Find where the given text appears and provide that cell's center as (x, y) coordinate. 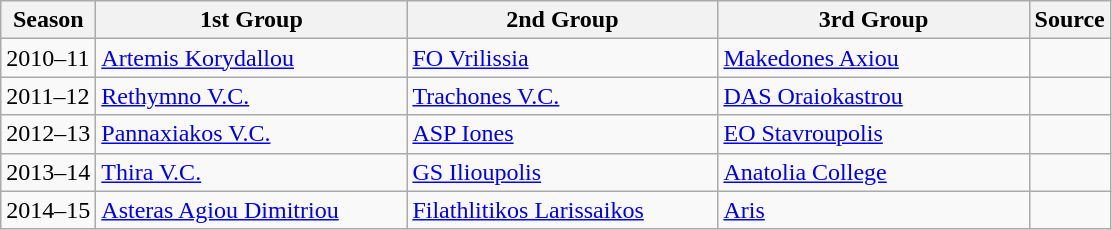
Source (1070, 20)
EO Stavroupolis (874, 134)
2010–11 (48, 58)
FO Vrilissia (562, 58)
2014–15 (48, 210)
Rethymno V.C. (252, 96)
Artemis Korydallou (252, 58)
Filathlitikos Larissaikos (562, 210)
GS Ilioupolis (562, 172)
Asteras Agiou Dimitriou (252, 210)
2012–13 (48, 134)
Anatolia College (874, 172)
Pannaxiakos V.C. (252, 134)
Thira V.C. (252, 172)
DAS Oraiokastrou (874, 96)
ASP Iones (562, 134)
2nd Group (562, 20)
2013–14 (48, 172)
Aris (874, 210)
2011–12 (48, 96)
Season (48, 20)
3rd Group (874, 20)
Makedones Axiou (874, 58)
1st Group (252, 20)
Trachones V.C. (562, 96)
